Find where the given text appears and provide that cell's center as [x, y] coordinate. 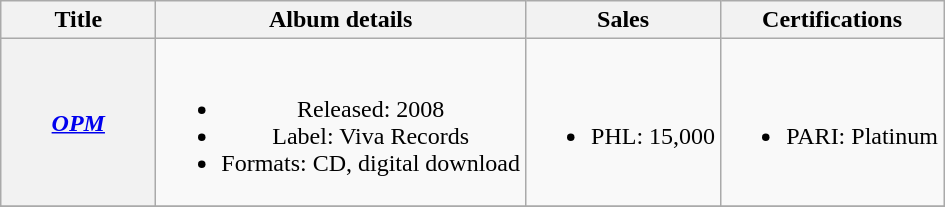
Album details [341, 20]
PARI: Platinum [832, 122]
OPM [78, 122]
PHL: 15,000 [624, 122]
Certifications [832, 20]
Title [78, 20]
Released: 2008Label: Viva RecordsFormats: CD, digital download [341, 122]
Sales [624, 20]
